Extract the [X, Y] coordinate from the center of the cell holding the provided text.  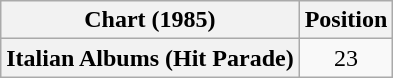
23 [346, 58]
Chart (1985) [150, 20]
Italian Albums (Hit Parade) [150, 58]
Position [346, 20]
